Pinpoint the cell where the given text exists, returning its [X, Y] midpoint coordinate. 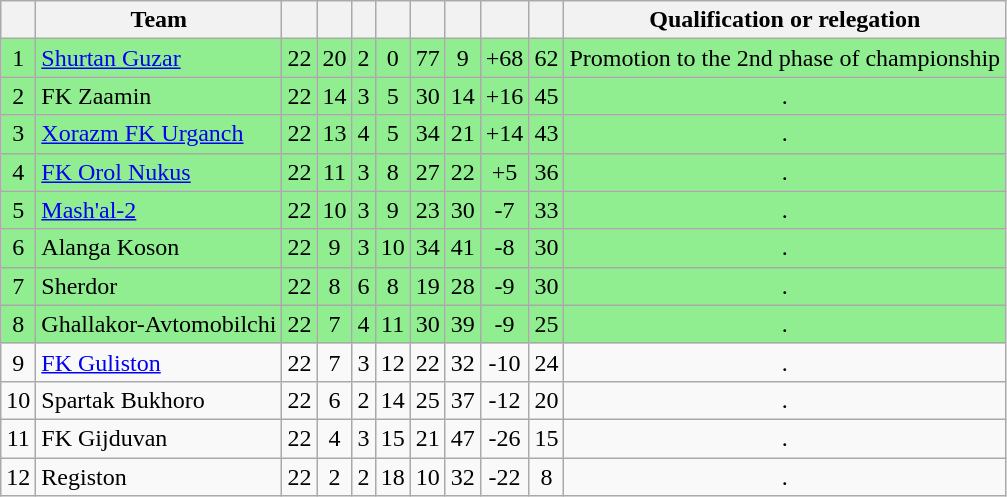
45 [546, 96]
Xorazm FK Urganch [159, 134]
23 [428, 210]
Promotion to the 2nd phase of championship [785, 58]
Registon [159, 477]
1 [18, 58]
Alanga Koson [159, 248]
+5 [504, 172]
19 [428, 286]
27 [428, 172]
+14 [504, 134]
39 [462, 324]
24 [546, 362]
+68 [504, 58]
Sherdor [159, 286]
-10 [504, 362]
28 [462, 286]
FK Zaamin [159, 96]
37 [462, 400]
-8 [504, 248]
-7 [504, 210]
Shurtan Guzar [159, 58]
62 [546, 58]
-26 [504, 438]
43 [546, 134]
13 [334, 134]
Ghallakor-Avtomobilchi [159, 324]
0 [392, 58]
-22 [504, 477]
36 [546, 172]
33 [546, 210]
41 [462, 248]
Qualification or relegation [785, 20]
Mash'al-2 [159, 210]
+16 [504, 96]
Team [159, 20]
FK Orol Nukus [159, 172]
47 [462, 438]
77 [428, 58]
-12 [504, 400]
FK Guliston [159, 362]
FK Gijduvan [159, 438]
18 [392, 477]
Spartak Bukhoro [159, 400]
